Return (x, y) of the center of cell containing provided text 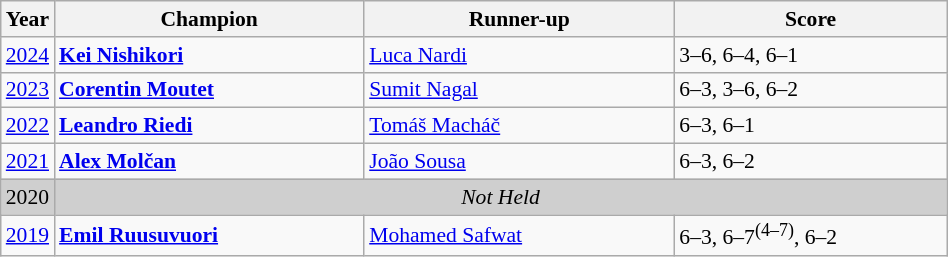
2024 (28, 55)
6–3, 6–7(4–7), 6–2 (810, 236)
2023 (28, 90)
Leandro Riedi (209, 126)
Luca Nardi (519, 55)
João Sousa (519, 162)
2020 (28, 197)
6–3, 3–6, 6–2 (810, 90)
2022 (28, 126)
Year (28, 19)
6–3, 6–2 (810, 162)
Score (810, 19)
Kei Nishikori (209, 55)
Champion (209, 19)
2021 (28, 162)
Not Held (500, 197)
2019 (28, 236)
Emil Ruusuvuori (209, 236)
Alex Molčan (209, 162)
Mohamed Safwat (519, 236)
Sumit Nagal (519, 90)
Tomáš Macháč (519, 126)
3–6, 6–4, 6–1 (810, 55)
Runner-up (519, 19)
Corentin Moutet (209, 90)
6–3, 6–1 (810, 126)
